Determine the [X, Y] coordinate at the center of the cell enclosing the given text.  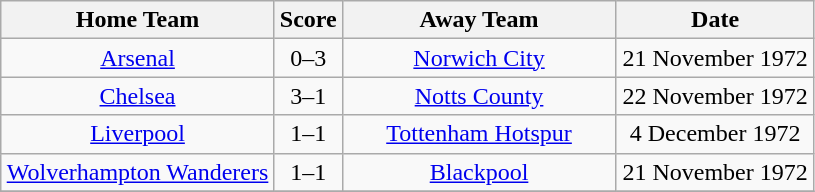
Home Team [138, 20]
Chelsea [138, 96]
Arsenal [138, 58]
Liverpool [138, 134]
Blackpool [479, 172]
Tottenham Hotspur [479, 134]
Notts County [479, 96]
Wolverhampton Wanderers [138, 172]
Norwich City [479, 58]
4 December 1972 [716, 134]
0–3 [308, 58]
3–1 [308, 96]
Away Team [479, 20]
22 November 1972 [716, 96]
Date [716, 20]
Score [308, 20]
